Extract the (x, y) coordinate from the center of the cell holding the provided text.  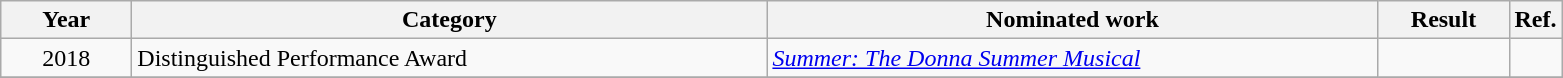
Summer: The Donna Summer Musical (1072, 58)
Result (1444, 20)
Nominated work (1072, 20)
Distinguished Performance Award (450, 58)
Category (450, 20)
Ref. (1536, 20)
2018 (66, 58)
Year (66, 20)
